Pinpoint the cell where the given text exists, returning its [X, Y] midpoint coordinate. 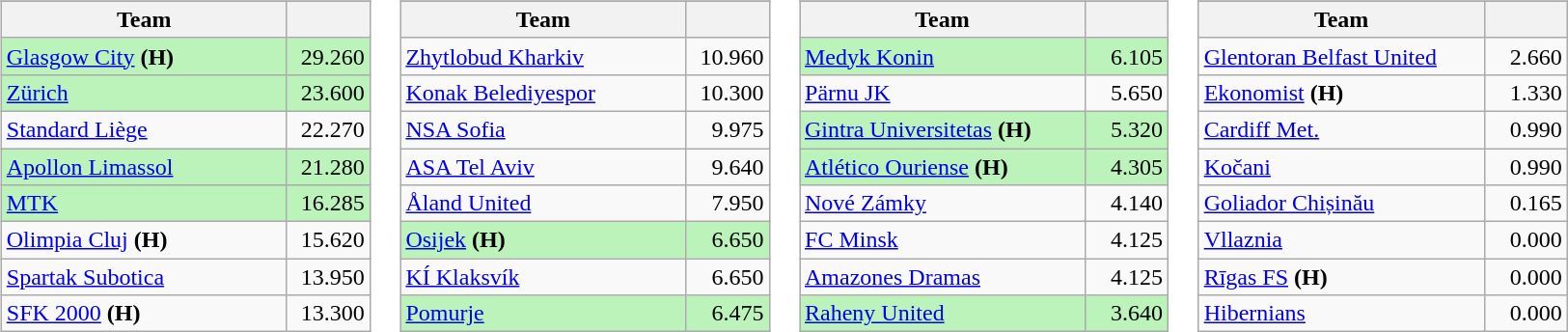
Rīgas FS (H) [1341, 277]
15.620 [328, 240]
Hibernians [1341, 314]
Glasgow City (H) [144, 56]
13.300 [328, 314]
Zürich [144, 93]
1.330 [1526, 93]
7.950 [728, 204]
29.260 [328, 56]
SFK 2000 (H) [144, 314]
KÍ Klaksvík [543, 277]
5.650 [1127, 93]
Atlético Ouriense (H) [942, 167]
4.140 [1127, 204]
9.975 [728, 129]
Zhytlobud Kharkiv [543, 56]
Standard Liège [144, 129]
10.960 [728, 56]
Gintra Universitetas (H) [942, 129]
0.165 [1526, 204]
Cardiff Met. [1341, 129]
Ekonomist (H) [1341, 93]
Spartak Subotica [144, 277]
Åland United [543, 204]
21.280 [328, 167]
5.320 [1127, 129]
9.640 [728, 167]
4.305 [1127, 167]
6.105 [1127, 56]
22.270 [328, 129]
Nové Zámky [942, 204]
Amazones Dramas [942, 277]
Apollon Limassol [144, 167]
13.950 [328, 277]
10.300 [728, 93]
Vllaznia [1341, 240]
FC Minsk [942, 240]
NSA Sofia [543, 129]
Osijek (H) [543, 240]
ASA Tel Aviv [543, 167]
Glentoran Belfast United [1341, 56]
2.660 [1526, 56]
Goliador Chișinău [1341, 204]
16.285 [328, 204]
MTK [144, 204]
Medyk Konin [942, 56]
Pomurje [543, 314]
Raheny United [942, 314]
Konak Belediyespor [543, 93]
Pärnu JK [942, 93]
Olimpia Cluj (H) [144, 240]
23.600 [328, 93]
Kočani [1341, 167]
3.640 [1127, 314]
6.475 [728, 314]
